Identify which cell holds the provided text, then report its [X, Y] central coordinate. 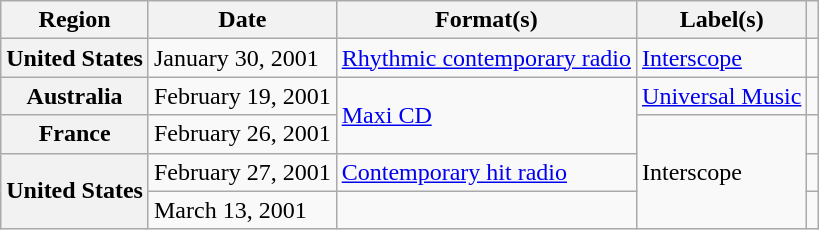
Maxi CD [486, 115]
January 30, 2001 [242, 58]
Contemporary hit radio [486, 172]
Region [75, 20]
Universal Music [722, 96]
Label(s) [722, 20]
February 19, 2001 [242, 96]
February 27, 2001 [242, 172]
Rhythmic contemporary radio [486, 58]
February 26, 2001 [242, 134]
March 13, 2001 [242, 210]
Format(s) [486, 20]
France [75, 134]
Date [242, 20]
Australia [75, 96]
